Output the (X, Y) coordinate of the center of the cell containing the given text.  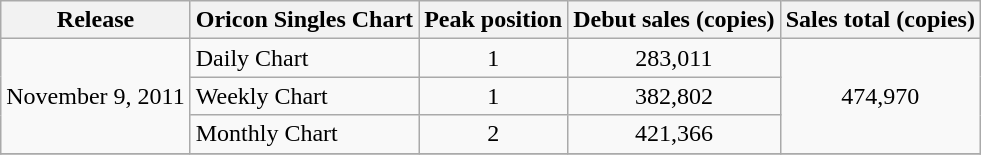
2 (494, 134)
Monthly Chart (304, 134)
283,011 (674, 58)
474,970 (880, 96)
Sales total (copies) (880, 20)
Oricon Singles Chart (304, 20)
Peak position (494, 20)
Weekly Chart (304, 96)
Release (96, 20)
Debut sales (copies) (674, 20)
421,366 (674, 134)
382,802 (674, 96)
November 9, 2011 (96, 96)
Daily Chart (304, 58)
